Return [x, y] of the center of cell containing provided text 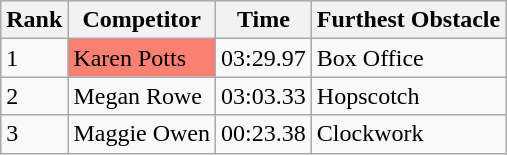
Box Office [408, 58]
03:03.33 [264, 96]
Competitor [142, 20]
Clockwork [408, 134]
Maggie Owen [142, 134]
3 [34, 134]
Karen Potts [142, 58]
2 [34, 96]
Time [264, 20]
00:23.38 [264, 134]
Furthest Obstacle [408, 20]
Hopscotch [408, 96]
1 [34, 58]
03:29.97 [264, 58]
Rank [34, 20]
Megan Rowe [142, 96]
